Capture the cell that displays the provided text and extract its (X, Y) central coordinate. 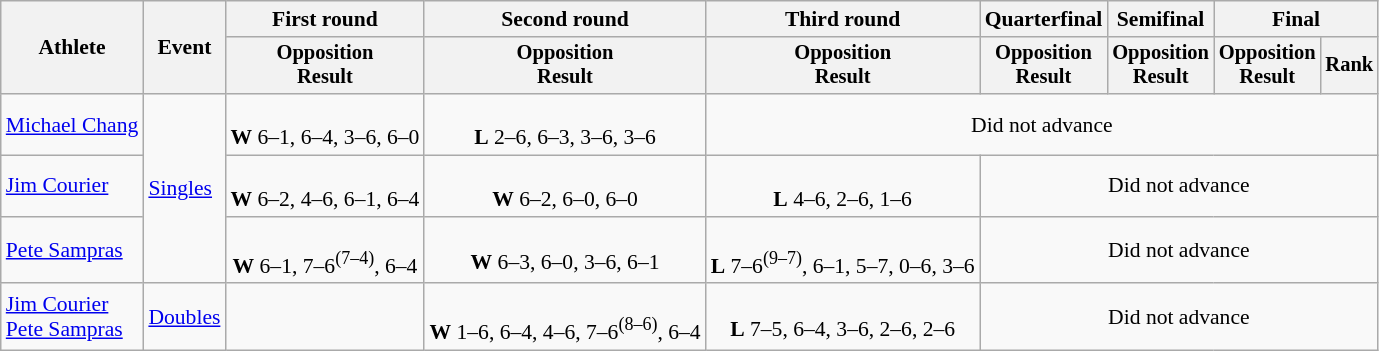
W 1–6, 6–4, 4–6, 7–6(8–6), 6–4 (564, 318)
Jim Courier (72, 186)
W 6–1, 6–4, 3–6, 6–0 (324, 124)
Singles (184, 188)
L 7–6(9–7), 6–1, 5–7, 0–6, 3–6 (843, 250)
Rank (1349, 66)
First round (324, 19)
Doubles (184, 318)
W 6–2, 6–0, 6–0 (564, 186)
Michael Chang (72, 124)
L 7–5, 6–4, 3–6, 2–6, 2–6 (843, 318)
Athlete (72, 48)
Jim CourierPete Sampras (72, 318)
W 6–1, 7–6(7–4), 6–4 (324, 250)
Semifinal (1160, 19)
Second round (564, 19)
Quarterfinal (1044, 19)
Event (184, 48)
L 2–6, 6–3, 3–6, 3–6 (564, 124)
Pete Sampras (72, 250)
W 6–3, 6–0, 3–6, 6–1 (564, 250)
L 4–6, 2–6, 1–6 (843, 186)
W 6–2, 4–6, 6–1, 6–4 (324, 186)
Final (1296, 19)
Third round (843, 19)
